From the cell containing the given text, extract its center point as (x, y) coordinate. 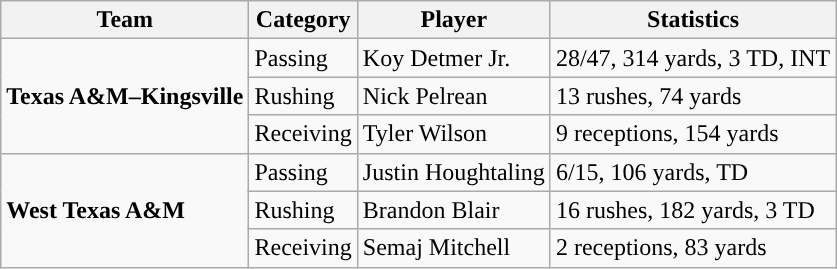
Tyler Wilson (454, 134)
6/15, 106 yards, TD (692, 172)
13 rushes, 74 yards (692, 96)
Nick Pelrean (454, 96)
9 receptions, 154 yards (692, 134)
Category (303, 20)
Koy Detmer Jr. (454, 58)
Semaj Mitchell (454, 248)
28/47, 314 yards, 3 TD, INT (692, 58)
Team (125, 20)
West Texas A&M (125, 210)
2 receptions, 83 yards (692, 248)
Brandon Blair (454, 210)
Justin Houghtaling (454, 172)
Statistics (692, 20)
Player (454, 20)
Texas A&M–Kingsville (125, 96)
16 rushes, 182 yards, 3 TD (692, 210)
